From the cell containing the given text, extract its center point as [X, Y] coordinate. 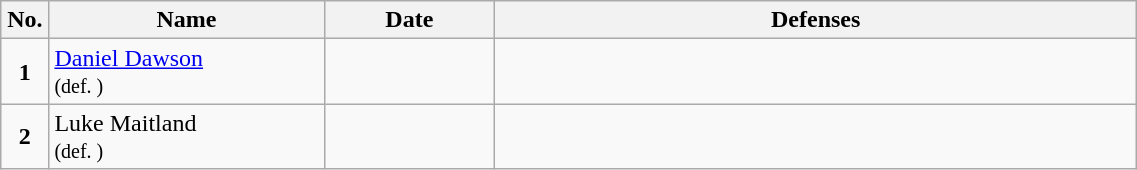
Name [186, 20]
No. [25, 20]
2 [25, 136]
1 [25, 72]
Defenses [816, 20]
Daniel Dawson(def. ) [186, 72]
Luke Maitland(def. ) [186, 136]
Date [409, 20]
